Provide the [x, y] coordinate of the cell's center where the given text is located.  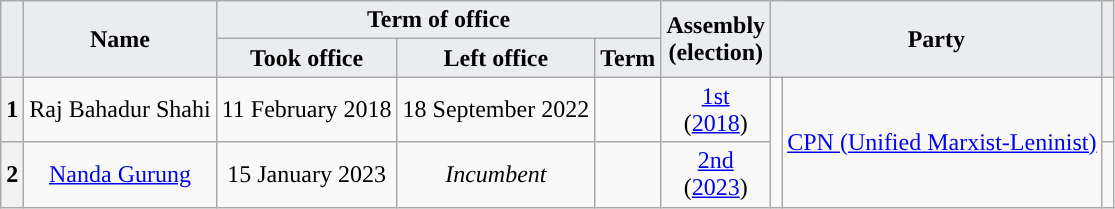
Name [120, 39]
Raj Bahadur Shahi [120, 110]
Took office [306, 58]
Incumbent [496, 174]
2 [12, 174]
18 September 2022 [496, 110]
Term of office [438, 20]
Nanda Gurung [120, 174]
Left office [496, 58]
2nd(2023) [716, 174]
Assembly(election) [716, 39]
1 [12, 110]
15 January 2023 [306, 174]
CPN (Unified Marxist-Leninist) [942, 142]
11 February 2018 [306, 110]
Party [936, 39]
1st(2018) [716, 110]
Term [628, 58]
